Output the [X, Y] coordinate of the center of the cell containing the given text.  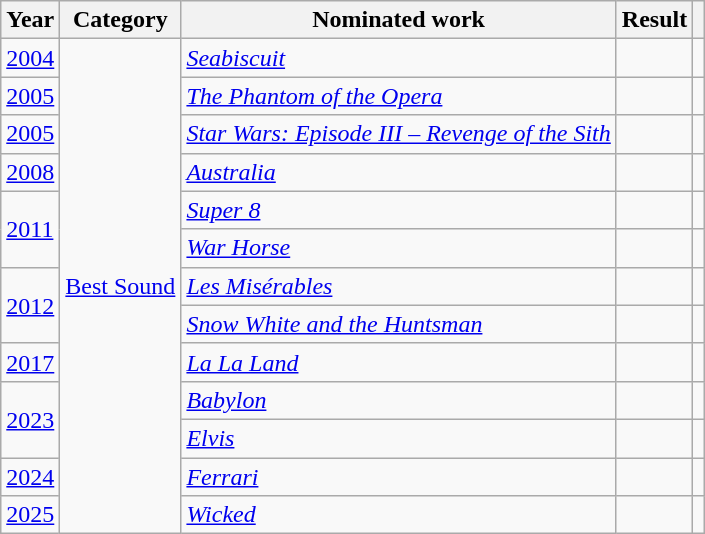
Ferrari [398, 477]
War Horse [398, 248]
Result [654, 20]
Snow White and the Huntsman [398, 324]
Australia [398, 172]
Star Wars: Episode III – Revenge of the Sith [398, 134]
Wicked [398, 515]
2008 [30, 172]
2025 [30, 515]
Super 8 [398, 210]
The Phantom of the Opera [398, 96]
2004 [30, 58]
2023 [30, 419]
2024 [30, 477]
Babylon [398, 400]
La La Land [398, 362]
Les Misérables [398, 286]
Elvis [398, 438]
Nominated work [398, 20]
2012 [30, 305]
2017 [30, 362]
Best Sound [120, 286]
Year [30, 20]
Seabiscuit [398, 58]
2011 [30, 229]
Category [120, 20]
